Provide the (x, y) coordinate of the cell's center where the given text is located.  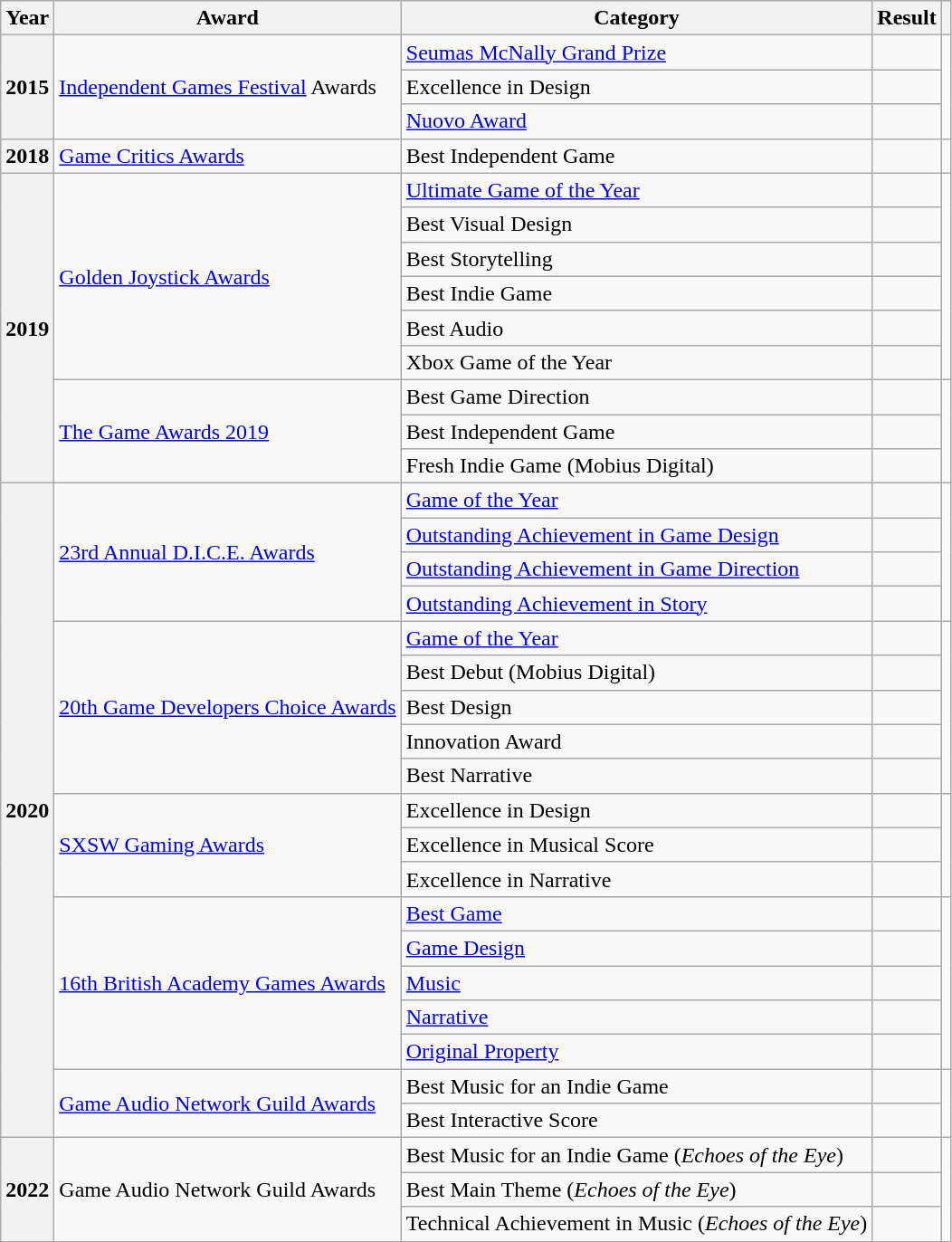
2015 (27, 87)
2019 (27, 328)
Golden Joystick Awards (228, 276)
Outstanding Achievement in Game Design (637, 535)
Narrative (637, 1017)
Excellence in Narrative (637, 879)
Outstanding Achievement in Game Direction (637, 569)
Best Game (637, 913)
Game Design (637, 948)
Seumas McNally Grand Prize (637, 53)
Best Audio (637, 328)
16th British Academy Games Awards (228, 982)
Category (637, 18)
20th Game Developers Choice Awards (228, 707)
Result (907, 18)
Game Critics Awards (228, 156)
Original Property (637, 1052)
Best Interactive Score (637, 1121)
Nuovo Award (637, 121)
Best Debut (Mobius Digital) (637, 673)
SXSW Gaming Awards (228, 845)
Best Music for an Indie Game (637, 1086)
23rd Annual D.I.C.E. Awards (228, 552)
Best Game Direction (637, 396)
Fresh Indie Game (Mobius Digital) (637, 466)
Best Design (637, 707)
Xbox Game of the Year (637, 362)
Best Visual Design (637, 225)
Excellence in Musical Score (637, 845)
2020 (27, 811)
Music (637, 982)
The Game Awards 2019 (228, 431)
Ultimate Game of the Year (637, 190)
Best Indie Game (637, 293)
Best Narrative (637, 776)
Best Music for an Indie Game (Echoes of the Eye) (637, 1155)
Best Main Theme (Echoes of the Eye) (637, 1189)
Year (27, 18)
2022 (27, 1189)
Best Storytelling (637, 259)
Outstanding Achievement in Story (637, 604)
2018 (27, 156)
Independent Games Festival Awards (228, 87)
Technical Achievement in Music (Echoes of the Eye) (637, 1224)
Award (228, 18)
Innovation Award (637, 741)
